Pinpoint the cell where the given text exists, returning its [x, y] midpoint coordinate. 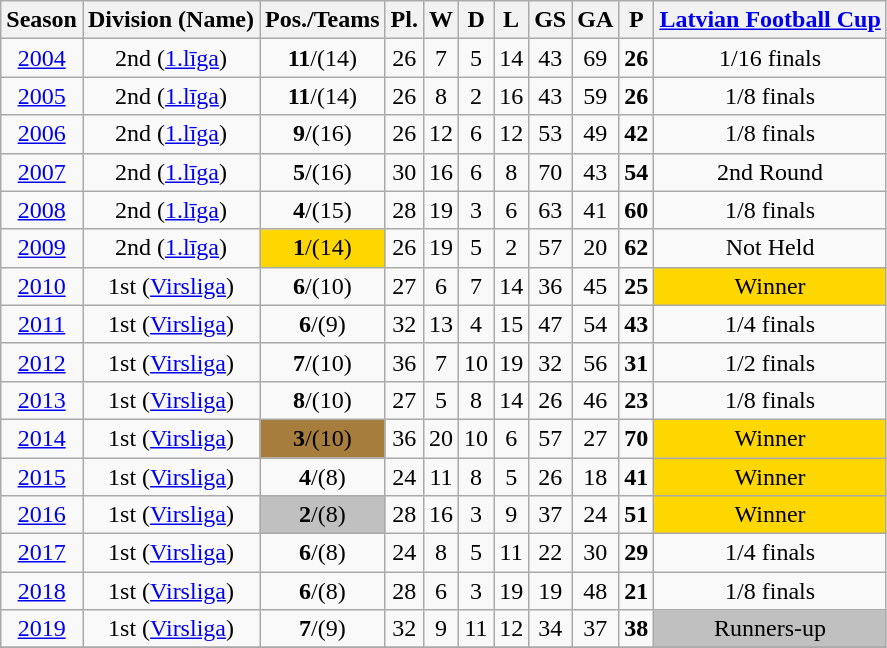
6/(10) [323, 286]
2016 [42, 515]
GS [550, 20]
P [636, 20]
42 [636, 134]
2018 [42, 591]
2013 [42, 400]
60 [636, 210]
18 [596, 477]
2nd Round [770, 172]
34 [550, 629]
1/16 finals [770, 58]
2014 [42, 438]
4/(15) [323, 210]
59 [596, 96]
8/(10) [323, 400]
49 [596, 134]
2015 [42, 477]
2019 [42, 629]
69 [596, 58]
Pl. [404, 20]
Runners-up [770, 629]
Season [42, 20]
2017 [42, 553]
2004 [42, 58]
7/(9) [323, 629]
D [476, 20]
1/2 finals [770, 362]
15 [512, 324]
3/(10) [323, 438]
1/(14) [323, 248]
62 [636, 248]
W [440, 20]
13 [440, 324]
5/(16) [323, 172]
53 [550, 134]
56 [596, 362]
47 [550, 324]
63 [550, 210]
2012 [42, 362]
38 [636, 629]
22 [550, 553]
2007 [42, 172]
2008 [42, 210]
48 [596, 591]
4 [476, 324]
Pos./Teams [323, 20]
9/(16) [323, 134]
6/(9) [323, 324]
2006 [42, 134]
21 [636, 591]
7/(10) [323, 362]
L [512, 20]
51 [636, 515]
45 [596, 286]
2/(8) [323, 515]
31 [636, 362]
4/(8) [323, 477]
46 [596, 400]
Latvian Football Cup [770, 20]
Not Held [770, 248]
2011 [42, 324]
2009 [42, 248]
GA [596, 20]
Division (Name) [170, 20]
25 [636, 286]
2010 [42, 286]
2005 [42, 96]
23 [636, 400]
29 [636, 553]
